Search for the cell housing the specified text and yield its [X, Y] center coordinate. 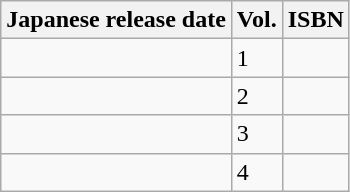
Japanese release date [116, 20]
2 [256, 96]
Vol. [256, 20]
3 [256, 134]
1 [256, 58]
ISBN [316, 20]
4 [256, 172]
